Scan for the cell matching the given text and deliver its (x, y) coordinate at center. 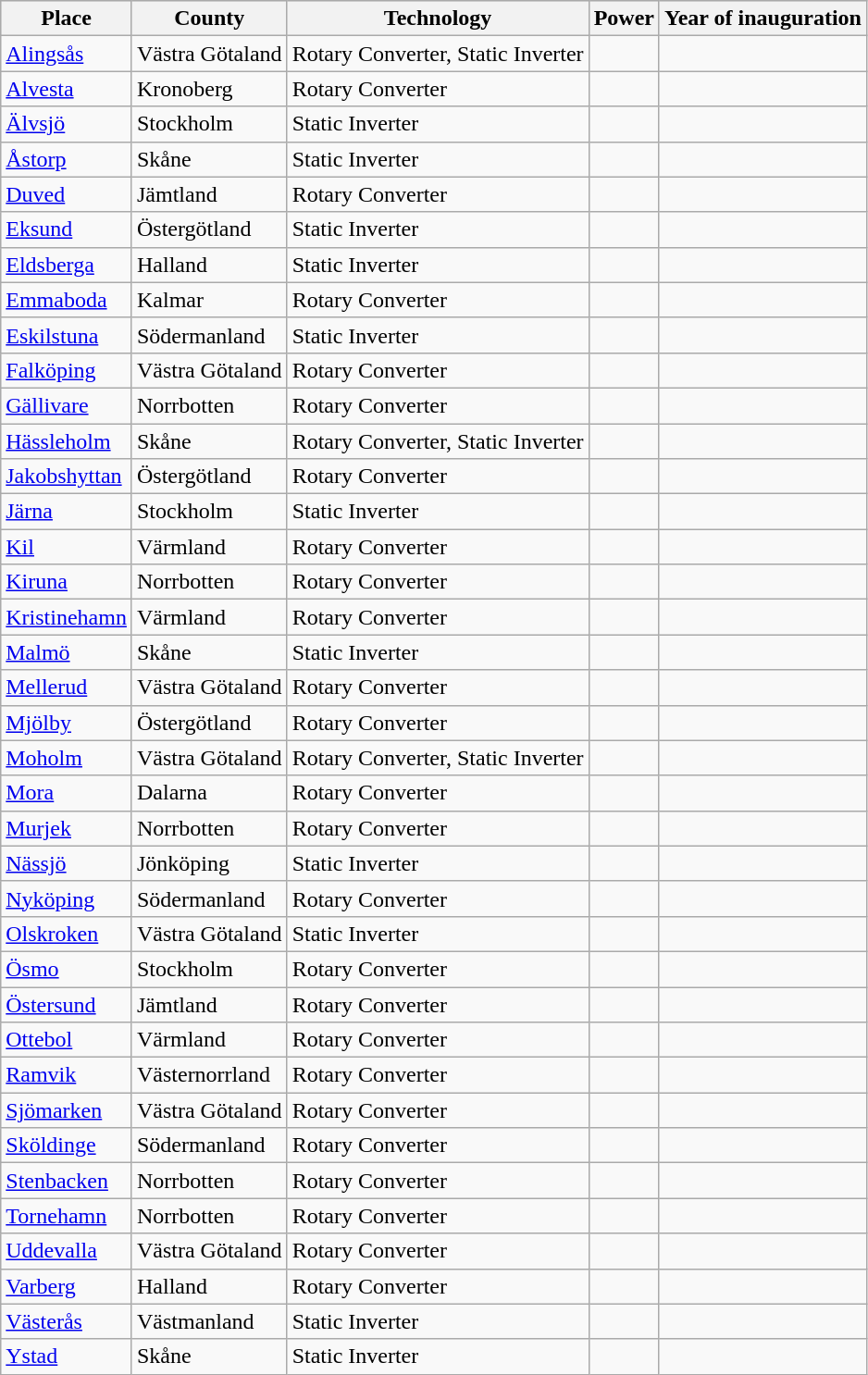
Eskilstuna (67, 335)
Alvesta (67, 89)
Eksund (67, 229)
Älvsjö (67, 124)
Ottebol (67, 1040)
Falköping (67, 370)
Kiruna (67, 582)
Sköldinge (67, 1146)
Mora (67, 793)
Kristinehamn (67, 617)
Jönköping (209, 863)
Ramvik (67, 1075)
Sjömarken (67, 1110)
Kalmar (209, 300)
Hässleholm (67, 441)
Year of inauguration (763, 19)
Nässjö (67, 863)
Mellerud (67, 687)
Moholm (67, 758)
Power (624, 19)
Mjölby (67, 723)
Västerås (67, 1321)
Västernorrland (209, 1075)
Varberg (67, 1286)
Tornehamn (67, 1216)
Murjek (67, 828)
Ösmo (67, 969)
Place (67, 19)
Ystad (67, 1356)
County (209, 19)
Uddevalla (67, 1251)
Eldsberga (67, 265)
Dalarna (209, 793)
Duved (67, 194)
Gällivare (67, 405)
Kronoberg (209, 89)
Malmö (67, 652)
Stenbacken (67, 1181)
Alingsås (67, 54)
Nyköping (67, 898)
Technology (438, 19)
Jakobshyttan (67, 477)
Västmanland (209, 1321)
Emmaboda (67, 300)
Östersund (67, 1004)
Kil (67, 547)
Olskroken (67, 934)
Åstorp (67, 159)
Järna (67, 512)
